Capture the cell that displays the provided text and extract its (x, y) central coordinate. 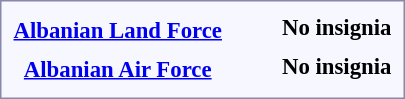
Albanian Land Force (118, 30)
Albanian Air Force (118, 69)
